Detect which cell encompasses the target text, then output its (x, y) center coordinate. 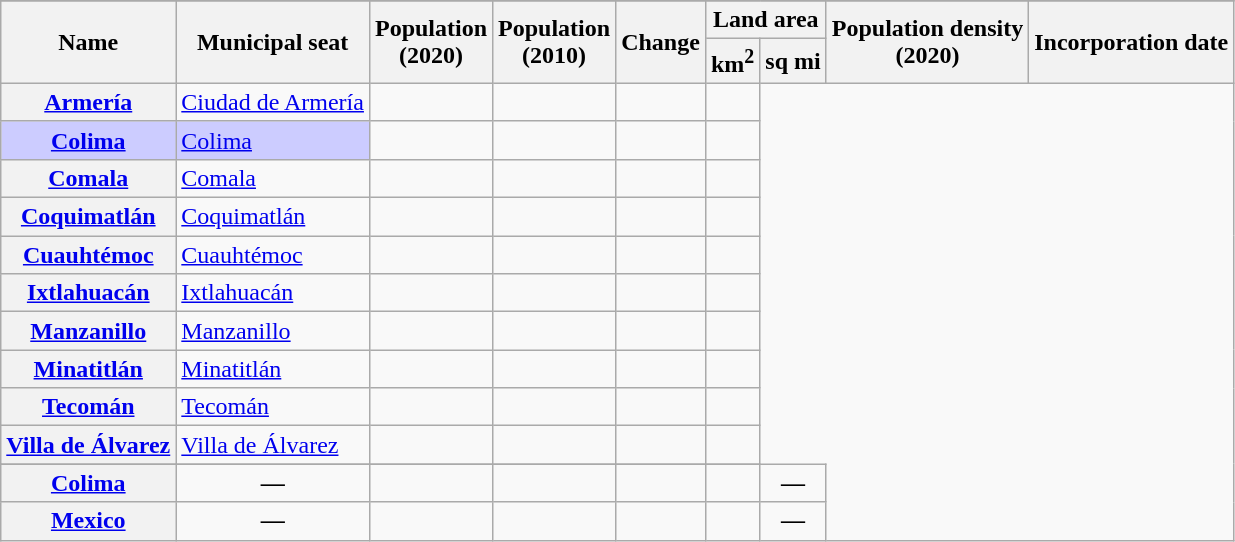
sq mi (793, 62)
Mexico (88, 521)
Population density(2020) (927, 42)
Armería (88, 102)
Population(2010) (554, 42)
Ciudad de Armería (273, 102)
Population(2020) (430, 42)
Municipal seat (273, 42)
km2 (732, 62)
Change (661, 42)
Incorporation date (1132, 42)
Land area (766, 20)
Name (88, 42)
